Extract the (x, y) coordinate from the center of the cell holding the provided text.  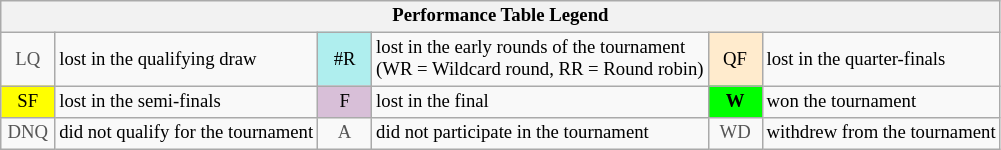
QF (735, 60)
lost in the qualifying draw (186, 60)
withdrew from the tournament (881, 134)
SF (28, 102)
lost in the early rounds of the tournament(WR = Wildcard round, RR = Round robin) (540, 60)
DNQ (28, 134)
Performance Table Legend (500, 16)
W (735, 102)
A (345, 134)
WD (735, 134)
lost in the semi-finals (186, 102)
did not qualify for the tournament (186, 134)
did not participate in the tournament (540, 134)
#R (345, 60)
F (345, 102)
won the tournament (881, 102)
lost in the quarter-finals (881, 60)
LQ (28, 60)
lost in the final (540, 102)
